Extract the [X, Y] coordinate from the center of the cell holding the provided text.  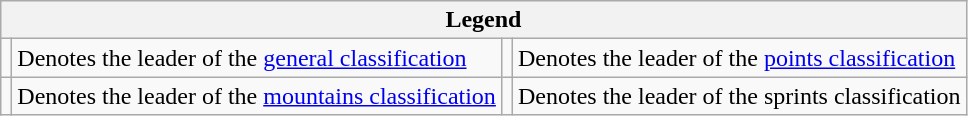
Legend [484, 20]
Denotes the leader of the points classification [739, 58]
Denotes the leader of the general classification [257, 58]
Denotes the leader of the sprints classification [739, 96]
Denotes the leader of the mountains classification [257, 96]
